Return the (x, y) coordinate for the center point of the cell that contains the specified text.  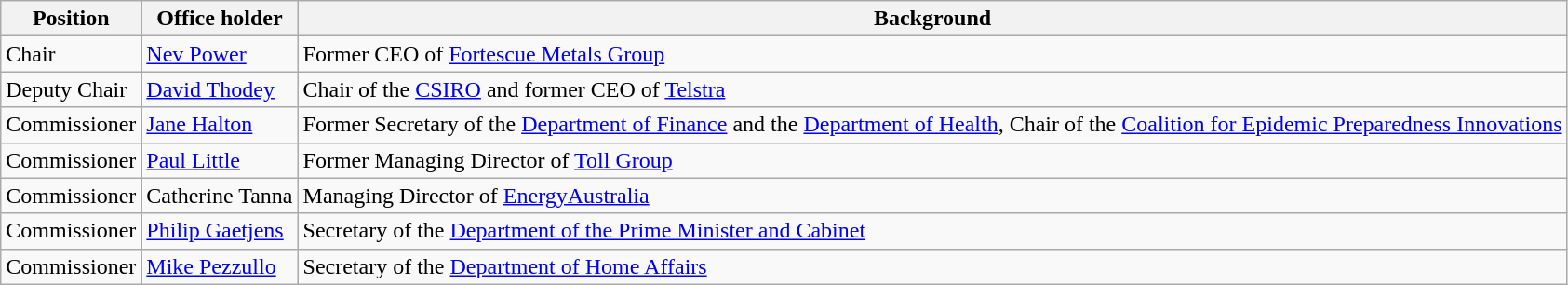
Jane Halton (220, 125)
Managing Director of EnergyAustralia (932, 196)
Nev Power (220, 54)
Background (932, 19)
Catherine Tanna (220, 196)
Position (71, 19)
Chair of the CSIRO and former CEO of Telstra (932, 89)
Mike Pezzullo (220, 266)
Secretary of the Department of the Prime Minister and Cabinet (932, 231)
Office holder (220, 19)
Chair (71, 54)
Former CEO of Fortescue Metals Group (932, 54)
Paul Little (220, 160)
Philip Gaetjens (220, 231)
David Thodey (220, 89)
Former Managing Director of Toll Group (932, 160)
Deputy Chair (71, 89)
Former Secretary of the Department of Finance and the Department of Health, Chair of the Coalition for Epidemic Preparedness Innovations (932, 125)
Secretary of the Department of Home Affairs (932, 266)
